Detect which cell encompasses the target text, then output its (x, y) center coordinate. 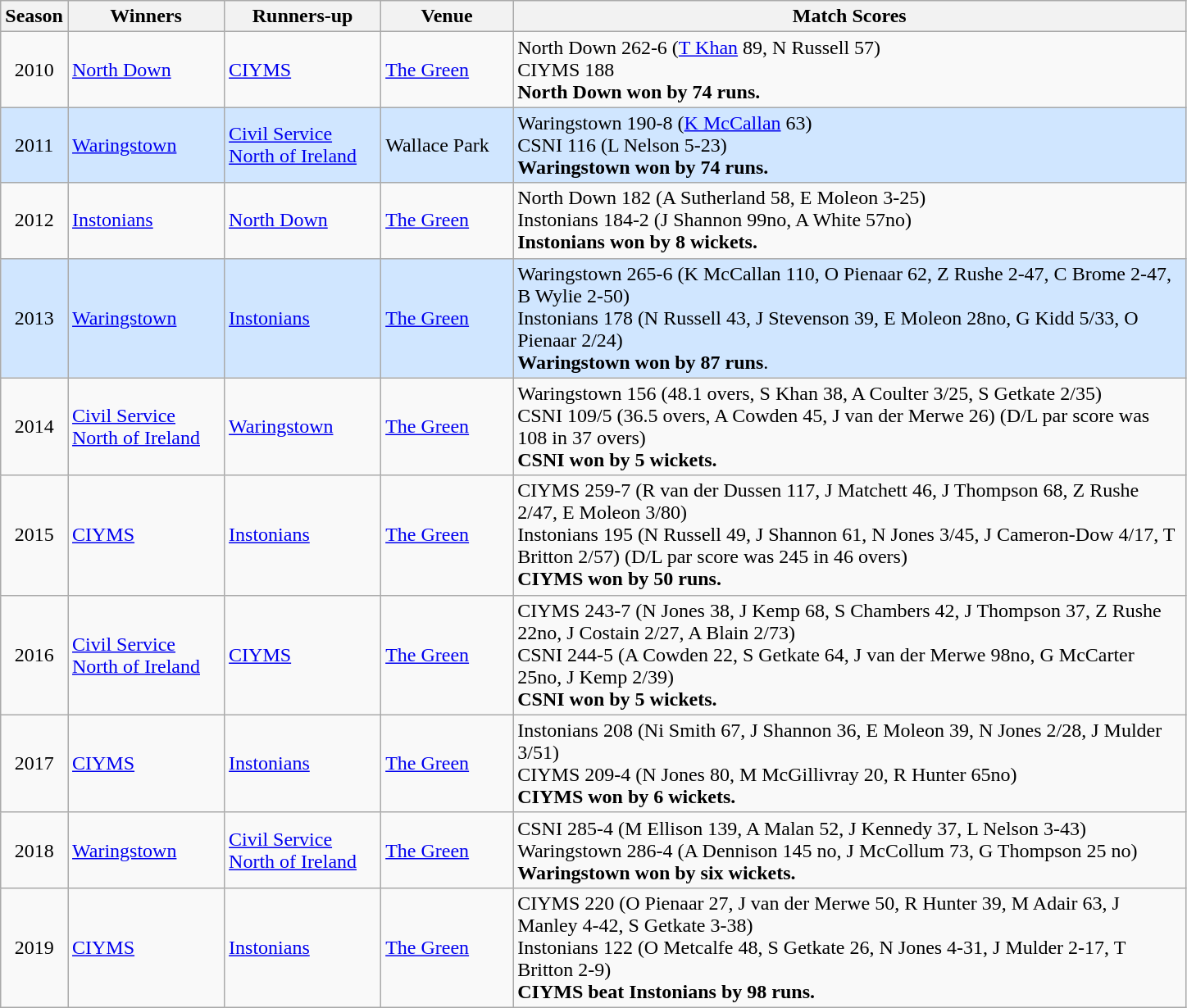
Season (34, 16)
2012 (34, 220)
2015 (34, 535)
Winners (146, 16)
Runners-up (303, 16)
2011 (34, 145)
Venue (448, 16)
Match Scores (849, 16)
2017 (34, 764)
2018 (34, 850)
North Down 262-6 (T Khan 89, N Russell 57)CIYMS 188 North Down won by 74 runs. (849, 70)
Waringstown 190-8 (K McCallan 63)CSNI 116 (L Nelson 5-23)Waringstown won by 74 runs. (849, 145)
2016 (34, 655)
2010 (34, 70)
2019 (34, 947)
2013 (34, 318)
2014 (34, 426)
North Down 182 (A Sutherland 58, E Moleon 3-25)Instonians 184-2 (J Shannon 99no, A White 57no)Instonians won by 8 wickets. (849, 220)
Wallace Park (448, 145)
